Output the (X, Y) coordinate of the center of the cell containing the given text.  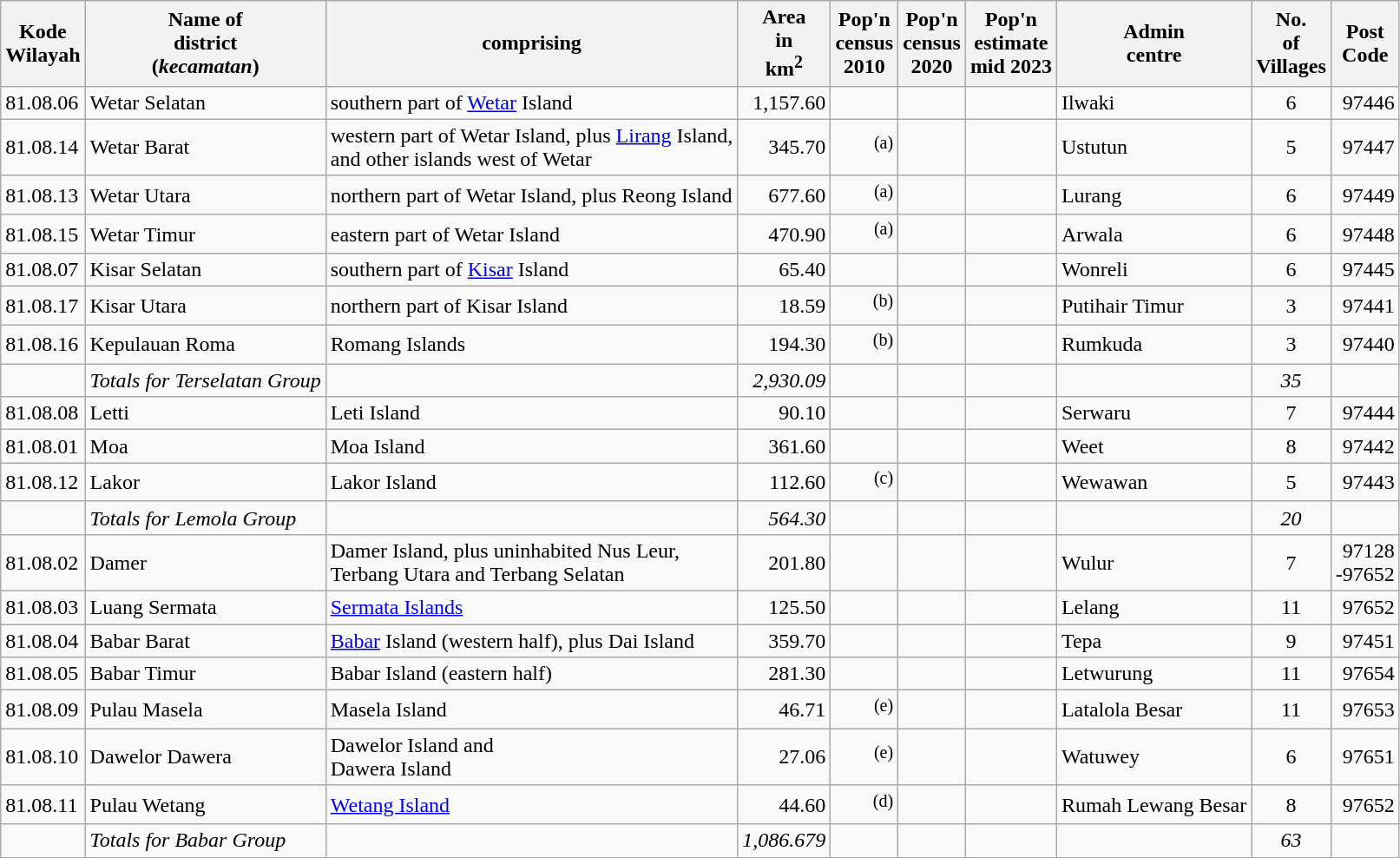
97654 (1364, 674)
46.71 (785, 710)
Dawelor Island and Dawera Island (531, 757)
201.80 (785, 563)
Totals for Terselatan Group (205, 380)
361.60 (785, 446)
Wonreli (1154, 270)
2,930.09 (785, 380)
81.08.08 (43, 413)
Damer (205, 563)
Pop'ncensus2020 (932, 43)
Leti Island (531, 413)
Tepa (1154, 641)
Babar Island (eastern half) (531, 674)
Luang Sermata (205, 608)
(c) (864, 483)
81.08.12 (43, 483)
Babar Barat (205, 641)
81.08.17 (43, 306)
97653 (1364, 710)
Letwurung (1154, 674)
Lelang (1154, 608)
81.08.03 (43, 608)
Sermata Islands (531, 608)
81.08.13 (43, 195)
eastern part of Wetar Island (531, 234)
Name ofdistrict(kecamatan) (205, 43)
No. ofVillages (1292, 43)
470.90 (785, 234)
Lakor (205, 483)
Totals for Lemola Group (205, 518)
Kepulauan Roma (205, 344)
Damer Island, plus uninhabited Nus Leur, Terbang Utara and Terbang Selatan (531, 563)
90.10 (785, 413)
9 (1292, 641)
Ustutun (1154, 148)
Wetang Island (531, 804)
Totals for Babar Group (205, 841)
81.08.05 (43, 674)
Letti (205, 413)
35 (1292, 380)
81.08.01 (43, 446)
Rumkuda (1154, 344)
(d) (864, 804)
Watuwey (1154, 757)
Pulau Wetang (205, 804)
81.08.16 (43, 344)
97442 (1364, 446)
Serwaru (1154, 413)
81.08.09 (43, 710)
KodeWilayah (43, 43)
Ilwaki (1154, 102)
97448 (1364, 234)
Kisar Utara (205, 306)
677.60 (785, 195)
Arwala (1154, 234)
44.60 (785, 804)
southern part of Kisar Island (531, 270)
81.08.15 (43, 234)
Putihair Timur (1154, 306)
18.59 (785, 306)
Lakor Island (531, 483)
Admincentre (1154, 43)
97449 (1364, 195)
Moa (205, 446)
Area in km2 (785, 43)
comprising (531, 43)
97440 (1364, 344)
97443 (1364, 483)
northern part of Wetar Island, plus Reong Island (531, 195)
81.08.02 (43, 563)
27.06 (785, 757)
Pulau Masela (205, 710)
Romang Islands (531, 344)
Pop'ncensus2010 (864, 43)
Lurang (1154, 195)
97445 (1364, 270)
97651 (1364, 757)
97446 (1364, 102)
97441 (1364, 306)
281.30 (785, 674)
Masela Island (531, 710)
Wulur (1154, 563)
81.08.04 (43, 641)
359.70 (785, 641)
345.70 (785, 148)
Latalola Besar (1154, 710)
81.08.06 (43, 102)
Moa Island (531, 446)
Wetar Utara (205, 195)
125.50 (785, 608)
112.60 (785, 483)
63 (1292, 841)
81.08.14 (43, 148)
southern part of Wetar Island (531, 102)
Babar Timur (205, 674)
PostCode (1364, 43)
Wetar Barat (205, 148)
97447 (1364, 148)
Babar Island (western half), plus Dai Island (531, 641)
northern part of Kisar Island (531, 306)
81.08.10 (43, 757)
Dawelor Dawera (205, 757)
Wetar Timur (205, 234)
1,086.679 (785, 841)
Weet (1154, 446)
western part of Wetar Island, plus Lirang Island, and other islands west of Wetar (531, 148)
564.30 (785, 518)
194.30 (785, 344)
Wewawan (1154, 483)
97451 (1364, 641)
97444 (1364, 413)
81.08.11 (43, 804)
97128-97652 (1364, 563)
81.08.07 (43, 270)
Pop'nestimatemid 2023 (1010, 43)
Wetar Selatan (205, 102)
1,157.60 (785, 102)
20 (1292, 518)
Kisar Selatan (205, 270)
65.40 (785, 270)
Rumah Lewang Besar (1154, 804)
